Locate the cell with the specified text and output its [x, y] center coordinate. 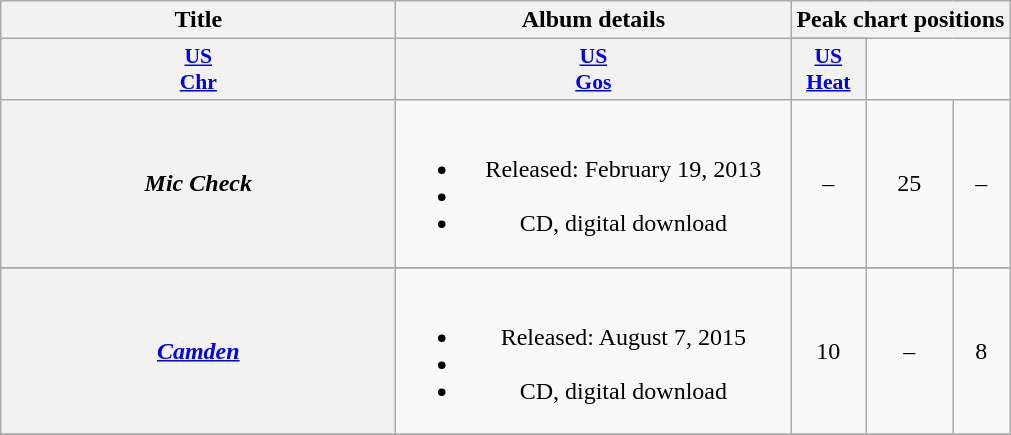
Camden [198, 350]
8 [982, 350]
Mic Check [198, 184]
USGos [594, 70]
Title [198, 20]
25 [910, 184]
10 [828, 350]
Peak chart positions [900, 20]
Released: February 19, 2013CD, digital download [594, 184]
Released: August 7, 2015CD, digital download [594, 350]
USChr [198, 70]
Album details [594, 20]
USHeat [828, 70]
